Output the [x, y] coordinate of the center of the cell containing the given text.  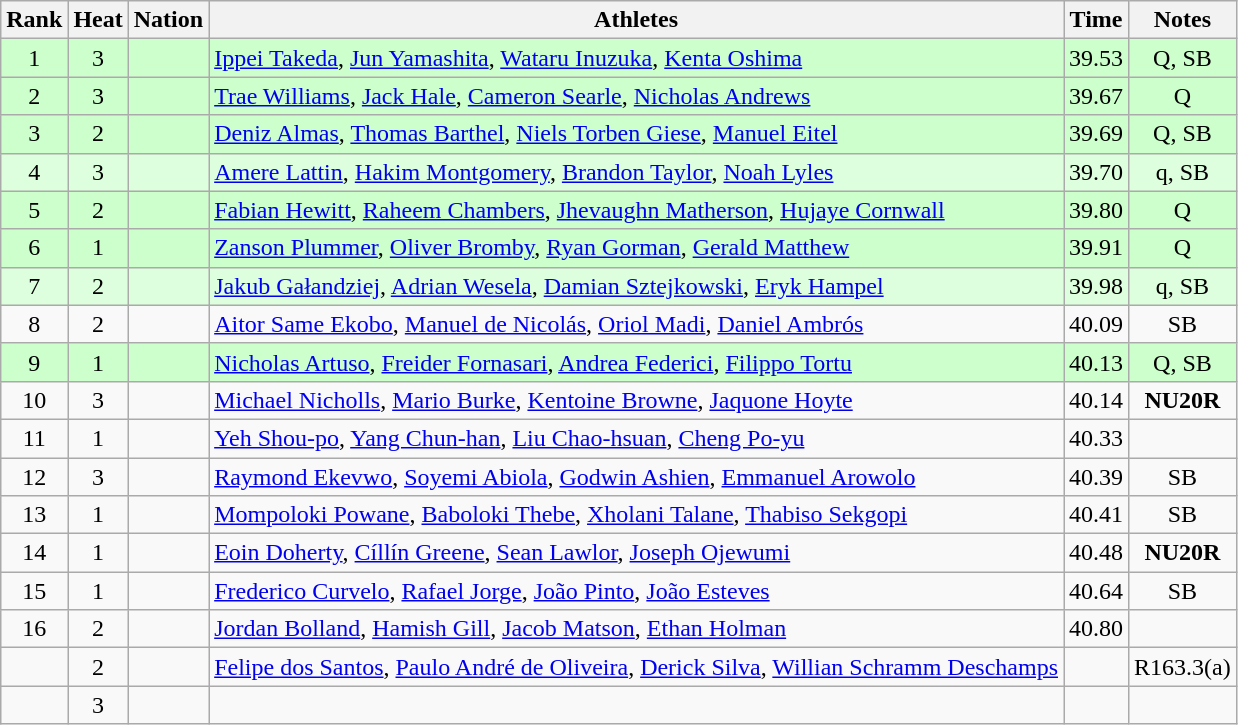
Raymond Ekevwo, Soyemi Abiola, Godwin Ashien, Emmanuel Arowolo [636, 477]
15 [34, 591]
Eoin Doherty, Cíllín Greene, Sean Lawlor, Joseph Ojewumi [636, 553]
Amere Lattin, Hakim Montgomery, Brandon Taylor, Noah Lyles [636, 172]
13 [34, 515]
5 [34, 210]
Fabian Hewitt, Raheem Chambers, Jhevaughn Matherson, Hujaye Cornwall [636, 210]
R163.3(a) [1183, 667]
40.13 [1096, 362]
Michael Nicholls, Mario Burke, Kentoine Browne, Jaquone Hoyte [636, 400]
Frederico Curvelo, Rafael Jorge, João Pinto, João Esteves [636, 591]
Jakub Gałandziej, Adrian Wesela, Damian Sztejkowski, Eryk Hampel [636, 286]
Jordan Bolland, Hamish Gill, Jacob Matson, Ethan Holman [636, 629]
40.80 [1096, 629]
40.14 [1096, 400]
14 [34, 553]
Deniz Almas, Thomas Barthel, Niels Torben Giese, Manuel Eitel [636, 134]
Felipe dos Santos, Paulo André de Oliveira, Derick Silva, Willian Schramm Deschamps [636, 667]
40.41 [1096, 515]
Yeh Shou-po, Yang Chun-han, Liu Chao-hsuan, Cheng Po-yu [636, 438]
39.53 [1096, 58]
Ippei Takeda, Jun Yamashita, Wataru Inuzuka, Kenta Oshima [636, 58]
40.64 [1096, 591]
39.67 [1096, 96]
Nicholas Artuso, Freider Fornasari, Andrea Federici, Filippo Tortu [636, 362]
Rank [34, 20]
8 [34, 324]
Nation [168, 20]
40.39 [1096, 477]
Aitor Same Ekobo, Manuel de Nicolás, Oriol Madi, Daniel Ambrós [636, 324]
6 [34, 248]
7 [34, 286]
40.33 [1096, 438]
Time [1096, 20]
40.48 [1096, 553]
39.91 [1096, 248]
40.09 [1096, 324]
39.69 [1096, 134]
Mompoloki Powane, Baboloki Thebe, Xholani Talane, Thabiso Sekgopi [636, 515]
10 [34, 400]
11 [34, 438]
39.80 [1096, 210]
39.98 [1096, 286]
9 [34, 362]
Zanson Plummer, Oliver Bromby, Ryan Gorman, Gerald Matthew [636, 248]
Notes [1183, 20]
4 [34, 172]
Trae Williams, Jack Hale, Cameron Searle, Nicholas Andrews [636, 96]
39.70 [1096, 172]
Athletes [636, 20]
12 [34, 477]
16 [34, 629]
Heat [98, 20]
